Output the [x, y] coordinate of the center of the cell containing the given text.  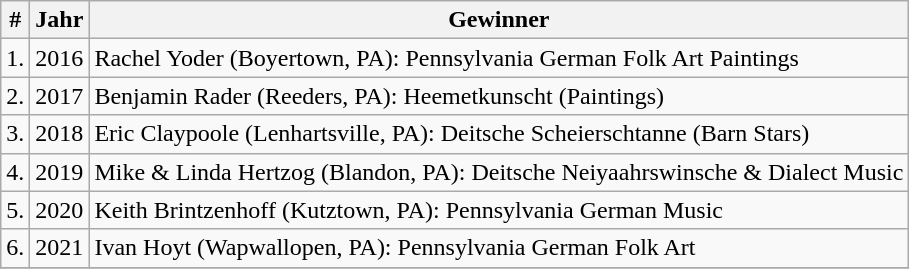
Rachel Yoder (Boyertown, PA): Pennsylvania German Folk Art Paintings [499, 58]
2021 [60, 248]
2017 [60, 96]
Jahr [60, 20]
3. [16, 134]
Gewinner [499, 20]
Benjamin Rader (Reeders, PA): Heemetkunscht (Paintings) [499, 96]
4. [16, 172]
2016 [60, 58]
Keith Brintzenhoff (Kutztown, PA): Pennsylvania German Music [499, 210]
1. [16, 58]
# [16, 20]
5. [16, 210]
2. [16, 96]
Eric Claypoole (Lenhartsville, PA): Deitsche Scheierschtanne (Barn Stars) [499, 134]
2019 [60, 172]
2018 [60, 134]
6. [16, 248]
Ivan Hoyt (Wapwallopen, PA): Pennsylvania German Folk Art [499, 248]
2020 [60, 210]
Mike & Linda Hertzog (Blandon, PA): Deitsche Neiyaahrswinsche & Dialect Music [499, 172]
